Detect which cell encompasses the target text, then output its [X, Y] center coordinate. 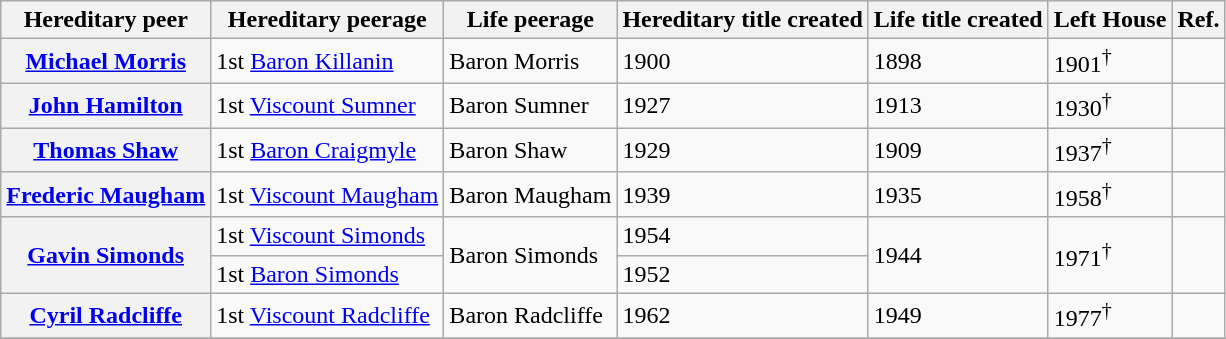
Thomas Shaw [106, 150]
Gavin Simonds [106, 255]
Michael Morris [106, 62]
1935 [958, 194]
Baron Morris [530, 62]
1st Baron Killanin [328, 62]
1971† [1110, 255]
1944 [958, 255]
1930† [1110, 106]
1927 [742, 106]
1st Viscount Radcliffe [328, 316]
1901† [1110, 62]
1st Baron Craigmyle [328, 150]
Baron Maugham [530, 194]
Ref. [1198, 20]
Baron Simonds [530, 255]
1954 [742, 236]
Baron Sumner [530, 106]
1909 [958, 150]
Baron Shaw [530, 150]
Life title created [958, 20]
1898 [958, 62]
1937† [1110, 150]
1st Viscount Maugham [328, 194]
Hereditary peerage [328, 20]
1st Viscount Sumner [328, 106]
1913 [958, 106]
1939 [742, 194]
1929 [742, 150]
Hereditary title created [742, 20]
1962 [742, 316]
1st Viscount Simonds [328, 236]
Baron Radcliffe [530, 316]
John Hamilton [106, 106]
Left House [1110, 20]
1900 [742, 62]
Frederic Maugham [106, 194]
Hereditary peer [106, 20]
1952 [742, 274]
1949 [958, 316]
1977† [1110, 316]
1958† [1110, 194]
Life peerage [530, 20]
1st Baron Simonds [328, 274]
Cyril Radcliffe [106, 316]
